Search for the cell housing the specified text and yield its [X, Y] center coordinate. 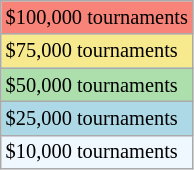
$75,000 tournaments [97, 51]
$100,000 tournaments [97, 17]
$25,000 tournaments [97, 118]
$50,000 tournaments [97, 85]
$10,000 tournaments [97, 152]
